Identify which cell holds the provided text, then report its [x, y] central coordinate. 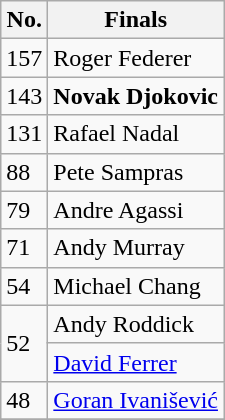
No. [24, 20]
Rafael Nadal [136, 134]
Andy Roddick [136, 324]
Andre Agassi [136, 210]
48 [24, 400]
Andy Murray [136, 248]
Goran Ivanišević [136, 400]
52 [24, 343]
131 [24, 134]
Pete Sampras [136, 172]
88 [24, 172]
Roger Federer [136, 58]
71 [24, 248]
Michael Chang [136, 286]
54 [24, 286]
79 [24, 210]
143 [24, 96]
David Ferrer [136, 362]
Novak Djokovic [136, 96]
157 [24, 58]
Finals [136, 20]
